Return (X, Y) of the center of cell containing provided text 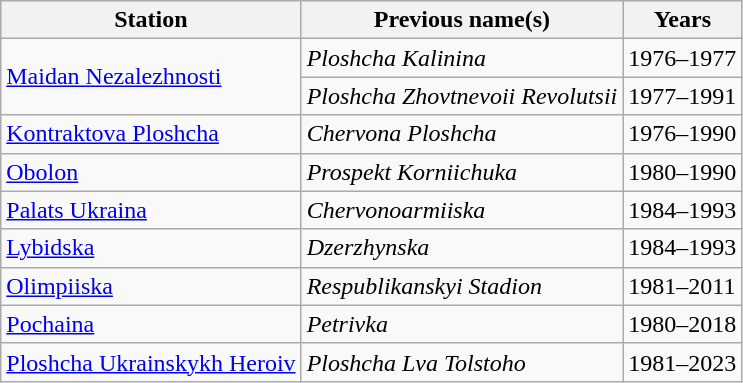
1976–1977 (682, 58)
Dzerzhynska (462, 248)
Pochaina (151, 324)
Previous name(s) (462, 20)
Ploshcha Lva Tolstoho (462, 362)
Kontraktova Ploshcha (151, 134)
Prospekt Korniichuka (462, 172)
1980–1990 (682, 172)
Maidan Nezalezhnosti (151, 77)
1981–2023 (682, 362)
Petrivka (462, 324)
1976–1990 (682, 134)
Ploshcha Zhovtnevoii Revolutsii (462, 96)
Respublikanskyi Stadion (462, 286)
Ploshcha Ukrainskykh Heroiv (151, 362)
1981–2011 (682, 286)
1977–1991 (682, 96)
Lybidska (151, 248)
Chervona Ploshcha (462, 134)
Ploshcha Kalinina (462, 58)
1980–2018 (682, 324)
Station (151, 20)
Chervonoarmiiska (462, 210)
Obolon (151, 172)
Years (682, 20)
Palats Ukraina (151, 210)
Olimpiiska (151, 286)
